Detect which cell encompasses the target text, then output its [x, y] center coordinate. 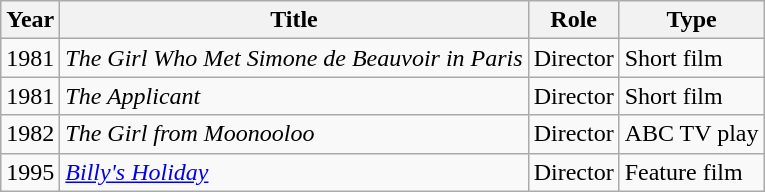
1982 [30, 134]
The Girl from Moonooloo [294, 134]
Feature film [692, 172]
1995 [30, 172]
Year [30, 20]
Type [692, 20]
Title [294, 20]
Role [574, 20]
Billy's Holiday [294, 172]
ABC TV play [692, 134]
The Girl Who Met Simone de Beauvoir in Paris [294, 58]
The Applicant [294, 96]
